Search for the cell housing the specified text and yield its (X, Y) center coordinate. 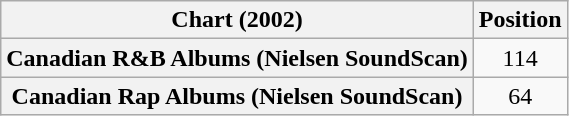
64 (520, 96)
Canadian Rap Albums (Nielsen SoundScan) (238, 96)
Chart (2002) (238, 20)
Position (520, 20)
Canadian R&B Albums (Nielsen SoundScan) (238, 58)
114 (520, 58)
